Return the (x, y) coordinate for the center point of the cell that contains the specified text.  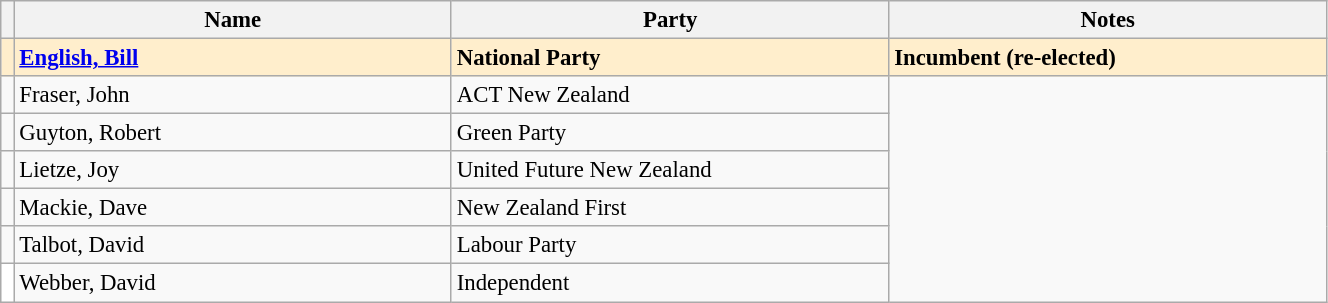
Notes (1108, 20)
Party (670, 20)
Talbot, David (232, 245)
Labour Party (670, 245)
Green Party (670, 133)
Lietze, Joy (232, 170)
Webber, David (232, 283)
English, Bill (232, 58)
United Future New Zealand (670, 170)
Independent (670, 283)
New Zealand First (670, 208)
Incumbent (re-elected) (1108, 58)
Mackie, Dave (232, 208)
Fraser, John (232, 95)
Name (232, 20)
National Party (670, 58)
Guyton, Robert (232, 133)
ACT New Zealand (670, 95)
